Identify which cell holds the provided text, then report its (X, Y) central coordinate. 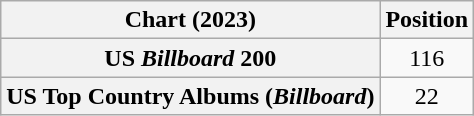
Position (427, 20)
US Billboard 200 (190, 58)
116 (427, 58)
22 (427, 96)
Chart (2023) (190, 20)
US Top Country Albums (Billboard) (190, 96)
